For the text-containing cell, return its midpoint in [X, Y] coordinate format. 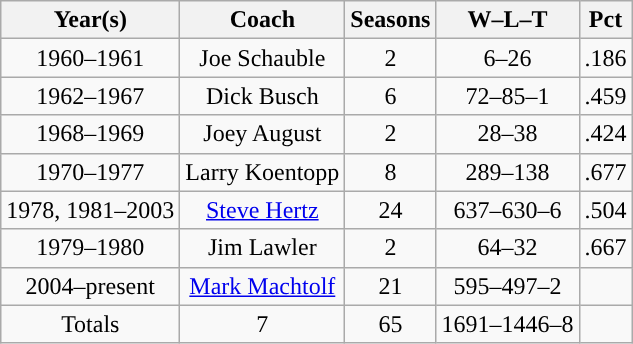
.504 [606, 210]
72–85–1 [508, 96]
Pct [606, 20]
1979–1980 [90, 248]
Jim Lawler [262, 248]
Coach [262, 20]
1962–1967 [90, 96]
1960–1961 [90, 58]
1978, 1981–2003 [90, 210]
1968–1969 [90, 134]
28–38 [508, 134]
1970–1977 [90, 172]
Steve Hertz [262, 210]
1691–1446–8 [508, 324]
6 [390, 96]
65 [390, 324]
Seasons [390, 20]
Joe Schauble [262, 58]
.459 [606, 96]
2004–present [90, 286]
W–L–T [508, 20]
.424 [606, 134]
Mark Machtolf [262, 286]
Joey August [262, 134]
6–26 [508, 58]
21 [390, 286]
Year(s) [90, 20]
8 [390, 172]
Totals [90, 324]
595–497–2 [508, 286]
24 [390, 210]
64–32 [508, 248]
637–630–6 [508, 210]
.186 [606, 58]
Dick Busch [262, 96]
Larry Koentopp [262, 172]
.667 [606, 248]
289–138 [508, 172]
.677 [606, 172]
7 [262, 324]
